From the cell containing the given text, extract its center point as [X, Y] coordinate. 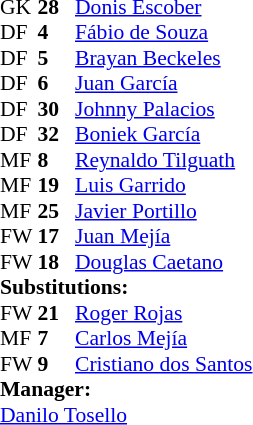
Johnny Palacios [164, 109]
7 [57, 339]
4 [57, 33]
19 [57, 185]
8 [57, 160]
Cristiano dos Santos [164, 364]
30 [57, 109]
Carlos Mejía [164, 339]
17 [57, 237]
25 [57, 211]
Boniek García [164, 135]
32 [57, 135]
9 [57, 364]
Reynaldo Tilguath [164, 160]
Luis Garrido [164, 185]
Douglas Caetano [164, 262]
Brayan Beckeles [164, 58]
Fábio de Souza [164, 33]
Roger Rojas [164, 313]
21 [57, 313]
Juan García [164, 83]
Substitutions: [126, 287]
Manager: [126, 389]
Javier Portillo [164, 211]
5 [57, 58]
18 [57, 262]
Juan Mejía [164, 237]
6 [57, 83]
